Search for the cell housing the specified text and yield its [x, y] center coordinate. 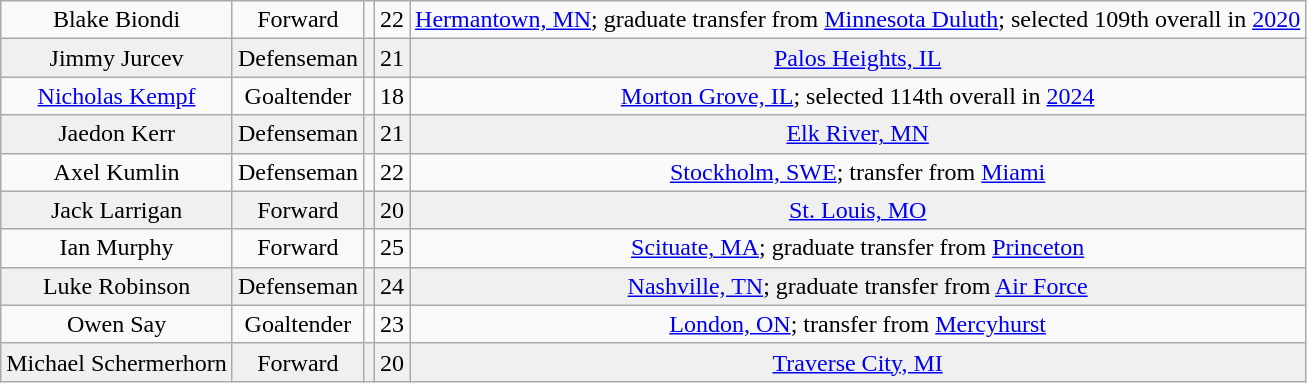
Elk River, MN [858, 134]
Luke Robinson [117, 286]
Scituate, MA; graduate transfer from Princeton [858, 248]
Traverse City, MI [858, 362]
Jaedon Kerr [117, 134]
London, ON; transfer from Mercyhurst [858, 324]
25 [392, 248]
Blake Biondi [117, 20]
Jack Larrigan [117, 210]
Ian Murphy [117, 248]
Owen Say [117, 324]
Michael Schermerhorn [117, 362]
St. Louis, MO [858, 210]
Nicholas Kempf [117, 96]
Jimmy Jurcev [117, 58]
18 [392, 96]
24 [392, 286]
23 [392, 324]
Morton Grove, IL; selected 114th overall in 2024 [858, 96]
Nashville, TN; graduate transfer from Air Force [858, 286]
Hermantown, MN; graduate transfer from Minnesota Duluth; selected 109th overall in 2020 [858, 20]
Axel Kumlin [117, 172]
Stockholm, SWE; transfer from Miami [858, 172]
Palos Heights, IL [858, 58]
